Capture the cell that displays the provided text and extract its [X, Y] central coordinate. 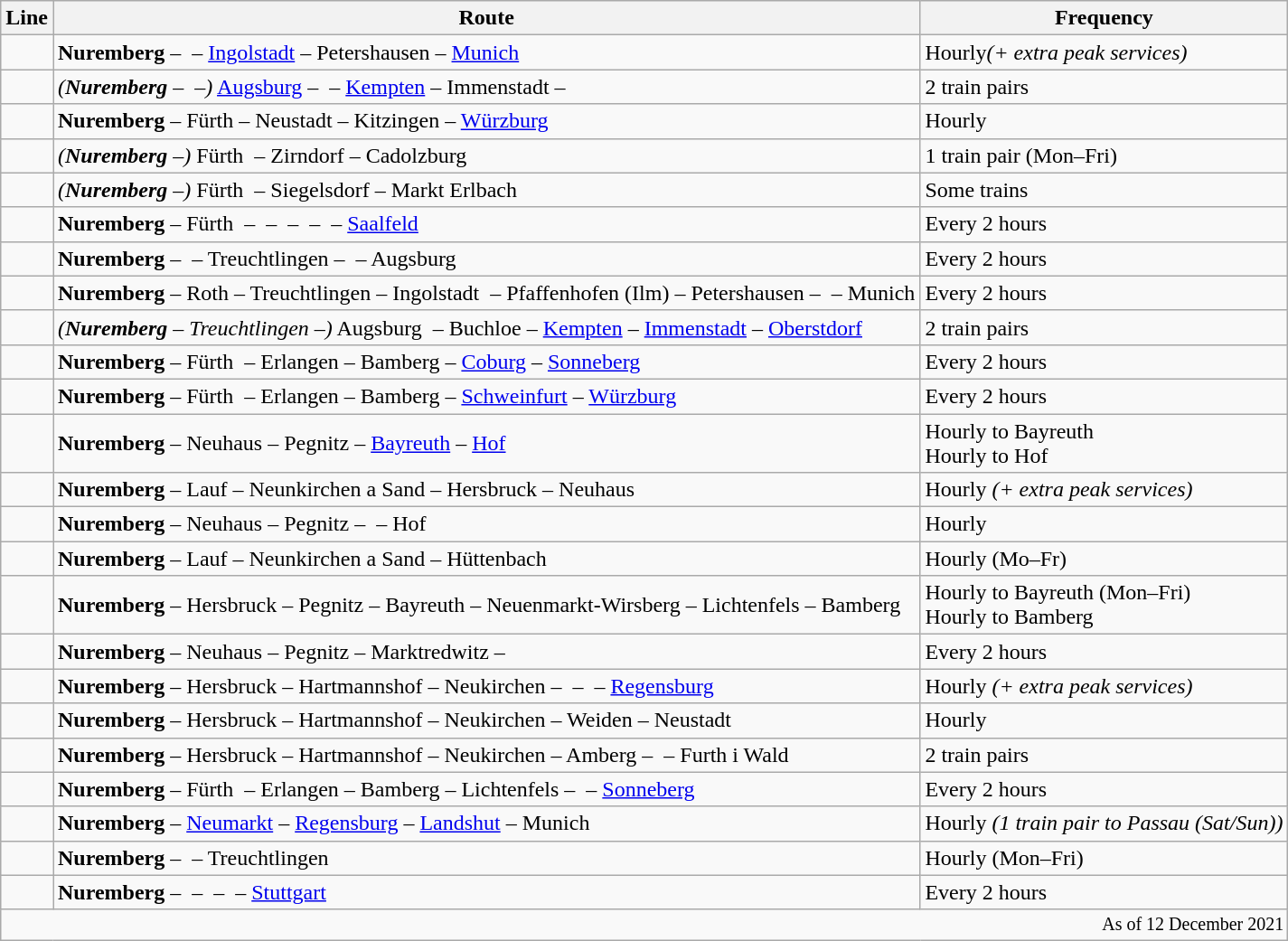
(Nuremberg –) Fürth – Siegelsdorf – Markt Erlbach [486, 190]
Nuremberg – Neuhaus – Pegnitz – – Hof [486, 524]
Some trains [1105, 190]
Nuremberg – Fürth – Neustadt – Kitzingen – Würzburg [486, 121]
Hourly (Mon–Fri) [1105, 858]
Nuremberg – Neumarkt – Regensburg – Landshut – Munich [486, 823]
(Nuremberg – Treuchtlingen –) Augsburg – Buchloe – Kempten – Immenstadt – Oberstdorf [486, 327]
As of 12 December 2021 [644, 924]
Nuremberg – Roth – Treuchtlingen – Ingolstadt – Pfaffenhofen (Ilm) – Petershausen – – Munich [486, 293]
Nuremberg – Fürth – – – – – Saalfeld [486, 224]
Nuremberg – – – – Stuttgart [486, 892]
Hourly to Bayreuth (Mon–Fri)Hourly to Bamberg [1105, 606]
(Nuremberg – –) Augsburg – – Kempten – Immenstadt – [486, 87]
Nuremberg – Fürth – Erlangen – Bamberg – Lichtenfels – – Sonneberg [486, 789]
Nuremberg – – Ingolstadt – Petershausen – Munich [486, 52]
Hourly (1 train pair to Passau (Sat/Sun)) [1105, 823]
Nuremberg – Hersbruck – Hartmannshof – Neukirchen – – – Regensburg [486, 686]
Hourly(+ extra peak services) [1105, 52]
(Nuremberg –) Fürth – Zirndorf – Cadolzburg [486, 155]
Frequency [1105, 18]
Nuremberg – Hersbruck – Hartmannshof – Neukirchen – Weiden – Neustadt [486, 720]
Hourly (Mo–Fr) [1105, 559]
Nuremberg – Lauf – Neunkirchen a Sand – Hersbruck – Neuhaus [486, 490]
Nuremberg – Neuhaus – Pegnitz – Marktredwitz – [486, 652]
Nuremberg – Neuhaus – Pegnitz – Bayreuth – Hof [486, 443]
Nuremberg – Fürth – Erlangen – Bamberg – Schweinfurt – Würzburg [486, 396]
Nuremberg – – Treuchtlingen – – Augsburg [486, 259]
Nuremberg – – Treuchtlingen [486, 858]
Nuremberg – Hersbruck – Hartmannshof – Neukirchen – Amberg – – Furth i Wald [486, 755]
Nuremberg – Lauf – Neunkirchen a Sand – Hüttenbach [486, 559]
Line [27, 18]
Route [486, 18]
Nuremberg – Fürth – Erlangen – Bamberg – Coburg – Sonneberg [486, 362]
1 train pair (Mon–Fri) [1105, 155]
Nuremberg – Hersbruck – Pegnitz – Bayreuth – Neuenmarkt-Wirsberg – Lichtenfels – Bamberg [486, 606]
Hourly to BayreuthHourly to Hof [1105, 443]
